Detect which cell encompasses the target text, then output its [x, y] center coordinate. 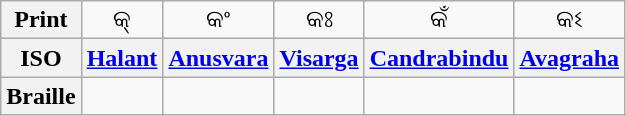
ISO [41, 58]
Print [41, 20]
କଽ [570, 20]
Candrabindu [439, 58]
କ୍ [122, 20]
କଂ [218, 20]
କଁ [439, 20]
Avagraha [570, 58]
Braille [41, 96]
କଃ [319, 20]
Visarga [319, 58]
Halant [122, 58]
Anusvara [218, 58]
